Determine the (X, Y) coordinate at the center of the cell enclosing the given text.  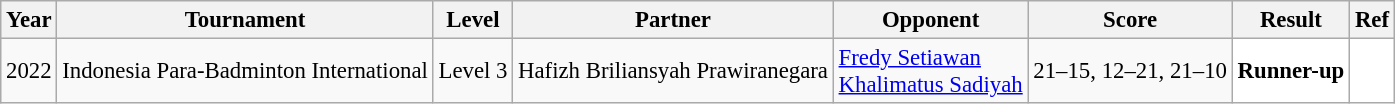
Tournament (245, 20)
Fredy Setiawan Khalimatus Sadiyah (930, 72)
Partner (674, 20)
Hafizh Briliansyah Prawiranegara (674, 72)
Runner-up (1290, 72)
Opponent (930, 20)
2022 (29, 72)
Year (29, 20)
Score (1130, 20)
Result (1290, 20)
Ref (1372, 20)
Indonesia Para-Badminton International (245, 72)
Level (473, 20)
21–15, 12–21, 21–10 (1130, 72)
Level 3 (473, 72)
